Locate the cell with the specified text and output its [x, y] center coordinate. 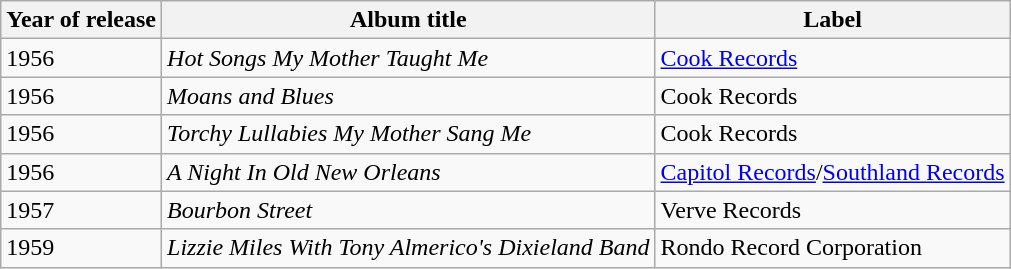
Hot Songs My Mother Taught Me [409, 58]
Album title [409, 20]
Bourbon Street [409, 210]
Verve Records [832, 210]
Capitol Records/Southland Records [832, 172]
A Night In Old New Orleans [409, 172]
Lizzie Miles With Tony Almerico's Dixieland Band [409, 248]
Torchy Lullabies My Mother Sang Me [409, 134]
Rondo Record Corporation [832, 248]
1959 [82, 248]
Moans and Blues [409, 96]
1957 [82, 210]
Year of release [82, 20]
Label [832, 20]
